Search for the cell housing the specified text and yield its (X, Y) center coordinate. 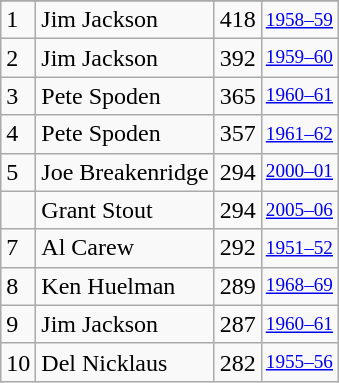
357 (238, 134)
10 (18, 362)
1 (18, 20)
4 (18, 134)
8 (18, 286)
9 (18, 324)
2 (18, 58)
Al Carew (125, 248)
1951–52 (299, 248)
1959–60 (299, 58)
Joe Breakenridge (125, 172)
287 (238, 324)
2000–01 (299, 172)
282 (238, 362)
5 (18, 172)
3 (18, 96)
1961–62 (299, 134)
292 (238, 248)
1955–56 (299, 362)
2005–06 (299, 210)
Grant Stout (125, 210)
418 (238, 20)
Ken Huelman (125, 286)
7 (18, 248)
1968–69 (299, 286)
289 (238, 286)
365 (238, 96)
392 (238, 58)
1958–59 (299, 20)
Del Nicklaus (125, 362)
